Scan for the cell matching the given text and deliver its [x, y] coordinate at center. 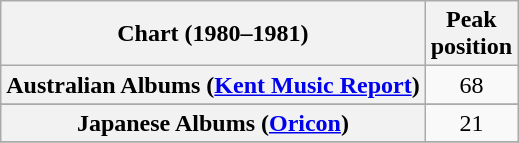
21 [471, 123]
Chart (1980–1981) [213, 34]
68 [471, 85]
Peakposition [471, 34]
Japanese Albums (Oricon) [213, 123]
Australian Albums (Kent Music Report) [213, 85]
